Extract the [X, Y] coordinate from the center of the cell holding the provided text.  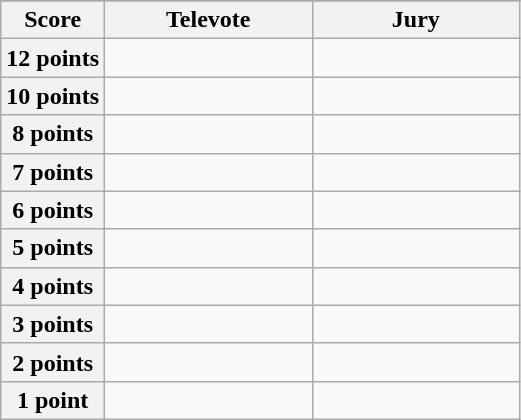
Televote [209, 20]
6 points [53, 210]
1 point [53, 400]
7 points [53, 172]
4 points [53, 286]
Jury [416, 20]
12 points [53, 58]
8 points [53, 134]
10 points [53, 96]
5 points [53, 248]
3 points [53, 324]
2 points [53, 362]
Score [53, 20]
